Provide the (X, Y) coordinate of the cell's center where the given text is located.  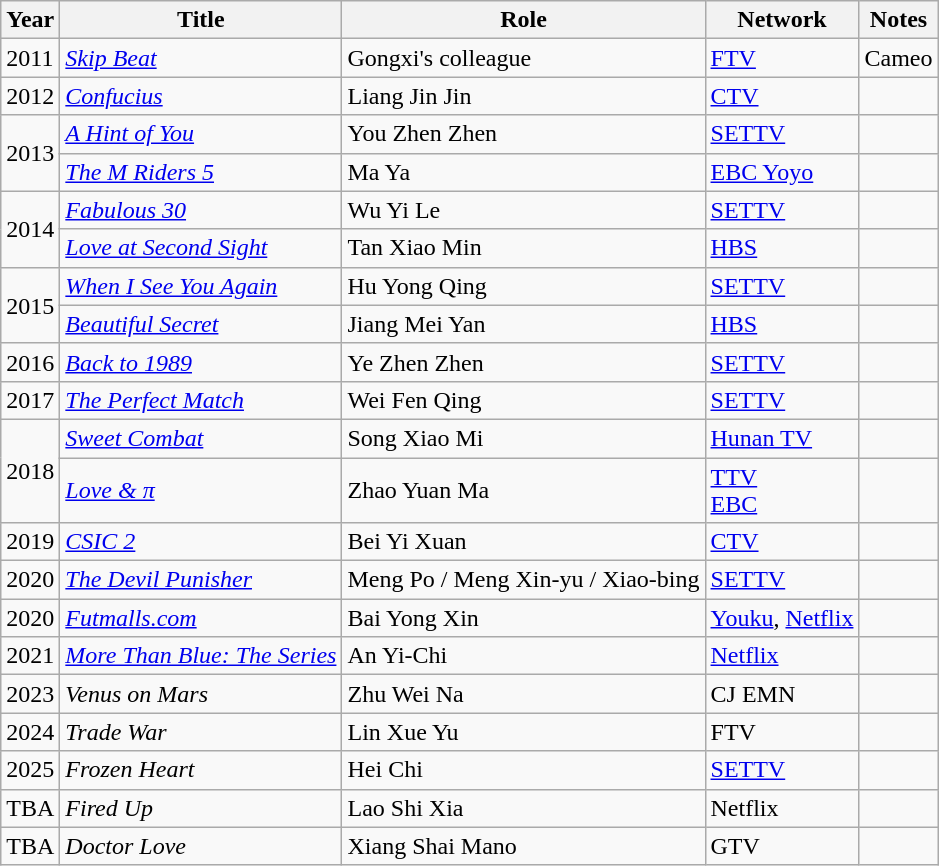
Hei Chi (524, 770)
Zhu Wei Na (524, 694)
2012 (30, 96)
Love & π (201, 490)
Trade War (201, 732)
Lao Shi Xia (524, 808)
Doctor Love (201, 846)
Bei Yi Xuan (524, 542)
CJ EMN (782, 694)
Skip Beat (201, 58)
Wu Yi Le (524, 210)
Cameo (898, 58)
Network (782, 20)
Fabulous 30 (201, 210)
Title (201, 20)
When I See You Again (201, 286)
2021 (30, 656)
Tan Xiao Min (524, 248)
Futmalls.com (201, 618)
Ma Ya (524, 172)
An Yi-Chi (524, 656)
2011 (30, 58)
Gongxi's colleague (524, 58)
Bai Yong Xin (524, 618)
Love at Second Sight (201, 248)
Liang Jin Jin (524, 96)
2025 (30, 770)
Frozen Heart (201, 770)
Hunan TV (782, 438)
2023 (30, 694)
Confucius (201, 96)
A Hint of You (201, 134)
Back to 1989 (201, 362)
2014 (30, 229)
More Than Blue: The Series (201, 656)
The Devil Punisher (201, 580)
2013 (30, 153)
The Perfect Match (201, 400)
Sweet Combat (201, 438)
Notes (898, 20)
Fired Up (201, 808)
2024 (30, 732)
GTV (782, 846)
2019 (30, 542)
Beautiful Secret (201, 324)
Meng Po / Meng Xin-yu / Xiao-bing (524, 580)
Youku, Netflix (782, 618)
2016 (30, 362)
Xiang Shai Mano (524, 846)
Year (30, 20)
You Zhen Zhen (524, 134)
Lin Xue Yu (524, 732)
TTVEBC (782, 490)
EBC Yoyo (782, 172)
2018 (30, 470)
Zhao Yuan Ma (524, 490)
Venus on Mars (201, 694)
Role (524, 20)
Song Xiao Mi (524, 438)
2017 (30, 400)
2015 (30, 305)
Hu Yong Qing (524, 286)
Wei Fen Qing (524, 400)
Jiang Mei Yan (524, 324)
The M Riders 5 (201, 172)
Ye Zhen Zhen (524, 362)
CSIC 2 (201, 542)
